Extract the (x, y) coordinate from the center of the cell holding the provided text.  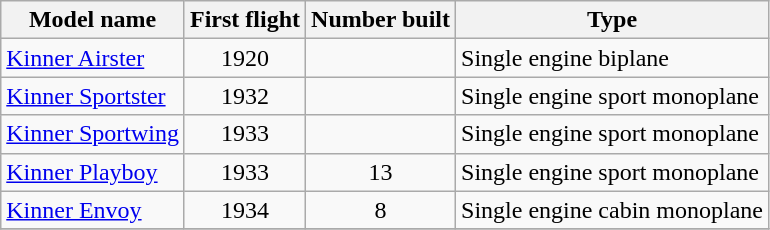
Single engine biplane (612, 58)
Kinner Sportster (93, 96)
Kinner Sportwing (93, 134)
Kinner Envoy (93, 210)
Kinner Playboy (93, 172)
First flight (244, 20)
Single engine cabin monoplane (612, 210)
Model name (93, 20)
Number built (381, 20)
13 (381, 172)
Type (612, 20)
1934 (244, 210)
1932 (244, 96)
Kinner Airster (93, 58)
1920 (244, 58)
8 (381, 210)
